Detect which cell encompasses the target text, then output its [x, y] center coordinate. 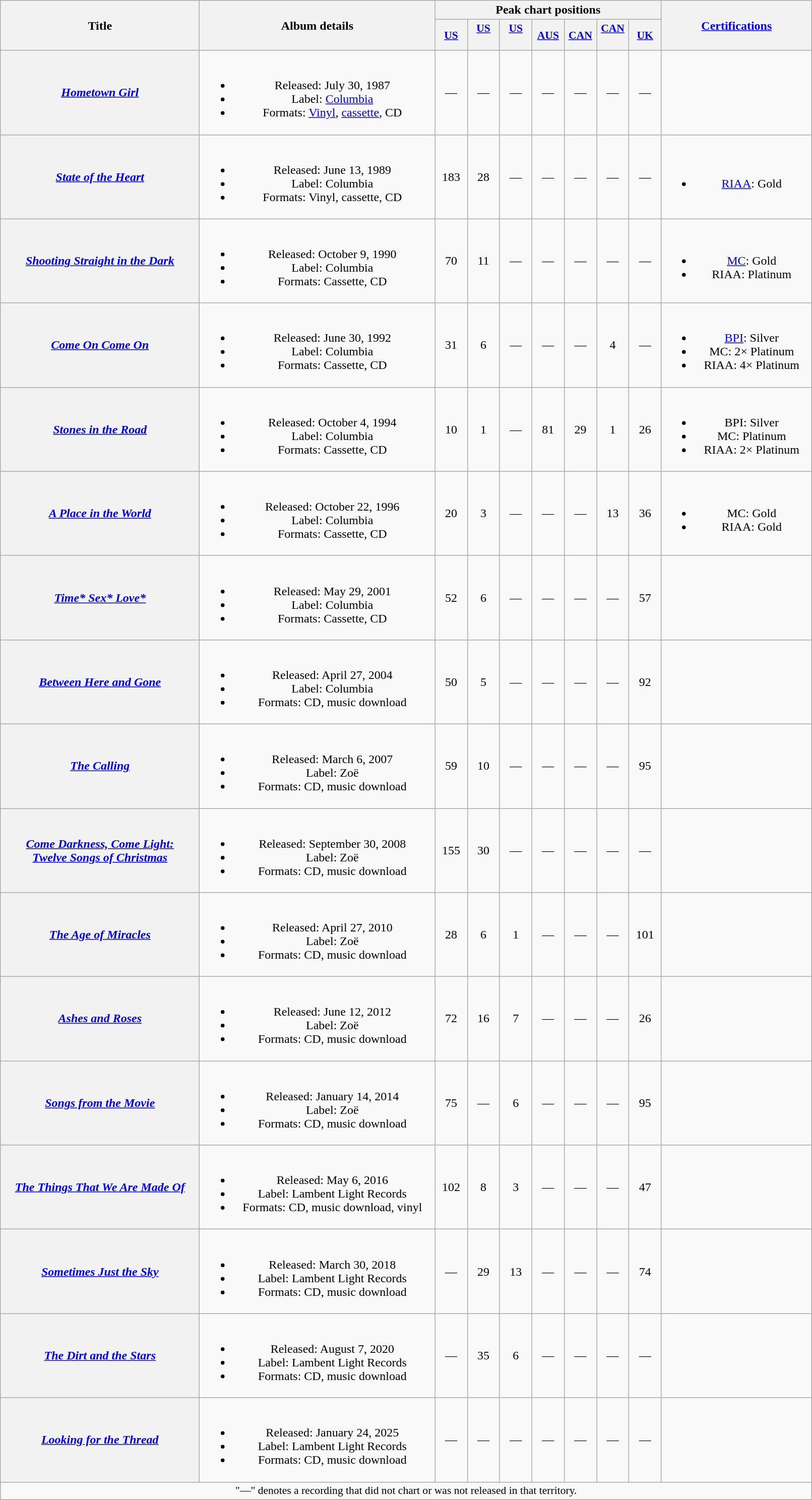
70 [451, 261]
31 [451, 345]
59 [451, 766]
74 [645, 1271]
Hometown Girl [100, 93]
Released: January 24, 2025Label: Lambent Light RecordsFormats: CD, music download [318, 1440]
Peak chart positions [548, 10]
5 [483, 681]
Released: June 13, 1989Label: ColumbiaFormats: Vinyl, cassette, CD [318, 176]
16 [483, 1019]
RIAA: Gold [737, 176]
The Dirt and the Stars [100, 1356]
Between Here and Gone [100, 681]
4 [613, 345]
Released: March 6, 2007Label: ZoëFormats: CD, music download [318, 766]
155 [451, 851]
A Place in the World [100, 513]
Come On Come On [100, 345]
Sometimes Just the Sky [100, 1271]
BPI: SilverMC: 2× PlatinumRIAA: 4× Platinum [737, 345]
Released: June 30, 1992Label: ColumbiaFormats: Cassette, CD [318, 345]
Released: May 6, 2016Label: Lambent Light RecordsFormats: CD, music download, vinyl [318, 1187]
State of the Heart [100, 176]
81 [548, 429]
MC: GoldRIAA: Platinum [737, 261]
Come Darkness, Come Light:Twelve Songs of Christmas [100, 851]
Released: July 30, 1987Label: ColumbiaFormats: Vinyl, cassette, CD [318, 93]
35 [483, 1356]
Songs from the Movie [100, 1103]
Time* Sex* Love* [100, 598]
BPI: SilverMC: PlatinumRIAA: 2× Platinum [737, 429]
The Age of Miracles [100, 934]
75 [451, 1103]
Released: October 4, 1994Label: ColumbiaFormats: Cassette, CD [318, 429]
47 [645, 1187]
Stones in the Road [100, 429]
Released: September 30, 2008Label: ZoëFormats: CD, music download [318, 851]
Title [100, 25]
"—" denotes a recording that did not chart or was not released in that territory. [406, 1491]
92 [645, 681]
20 [451, 513]
50 [451, 681]
AUS [548, 35]
MC: GoldRIAA: Gold [737, 513]
Looking for the Thread [100, 1440]
Album details [318, 25]
36 [645, 513]
8 [483, 1187]
Released: March 30, 2018Label: Lambent Light RecordsFormats: CD, music download [318, 1271]
Shooting Straight in the Dark [100, 261]
11 [483, 261]
Released: August 7, 2020Label: Lambent Light RecordsFormats: CD, music download [318, 1356]
Released: June 12, 2012Label: ZoëFormats: CD, music download [318, 1019]
Released: January 14, 2014Label: ZoëFormats: CD, music download [318, 1103]
7 [516, 1019]
72 [451, 1019]
Released: May 29, 2001Label: ColumbiaFormats: Cassette, CD [318, 598]
183 [451, 176]
The Calling [100, 766]
Certifications [737, 25]
Released: April 27, 2004Label: ColumbiaFormats: CD, music download [318, 681]
UK [645, 35]
Released: October 22, 1996Label: ColumbiaFormats: Cassette, CD [318, 513]
Released: October 9, 1990Label: ColumbiaFormats: Cassette, CD [318, 261]
Ashes and Roses [100, 1019]
30 [483, 851]
101 [645, 934]
Released: April 27, 2010Label: ZoëFormats: CD, music download [318, 934]
The Things That We Are Made Of [100, 1187]
52 [451, 598]
102 [451, 1187]
57 [645, 598]
